Capture the cell that displays the provided text and extract its [X, Y] central coordinate. 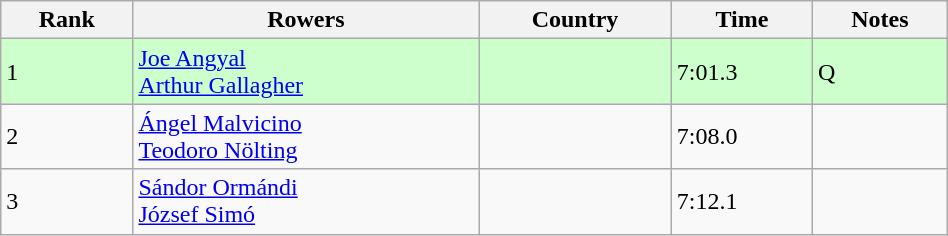
Q [880, 72]
Rank [67, 20]
2 [67, 136]
7:01.3 [742, 72]
7:12.1 [742, 202]
Country [575, 20]
Ángel MalvicinoTeodoro Nölting [306, 136]
7:08.0 [742, 136]
Time [742, 20]
1 [67, 72]
Joe AngyalArthur Gallagher [306, 72]
Sándor OrmándiJózsef Simó [306, 202]
Rowers [306, 20]
Notes [880, 20]
3 [67, 202]
